Find where the given text appears and provide that cell's center as (X, Y) coordinate. 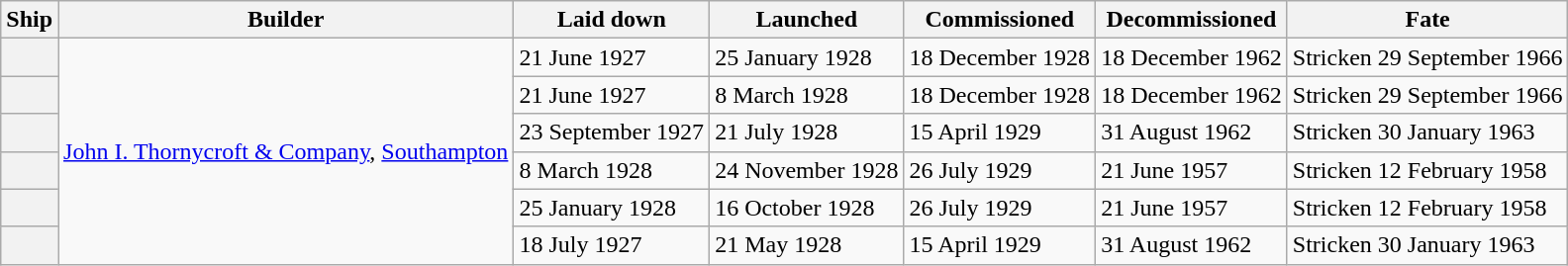
Builder (286, 20)
Fate (1427, 20)
Decommissioned (1192, 20)
18 July 1927 (612, 245)
Laid down (612, 20)
21 July 1928 (807, 133)
23 September 1927 (612, 133)
Ship (30, 20)
Commissioned (1000, 20)
John I. Thornycroft & Company, Southampton (286, 151)
Launched (807, 20)
21 May 1928 (807, 245)
24 November 1928 (807, 170)
16 October 1928 (807, 208)
